Scan for the cell matching the given text and deliver its (X, Y) coordinate at center. 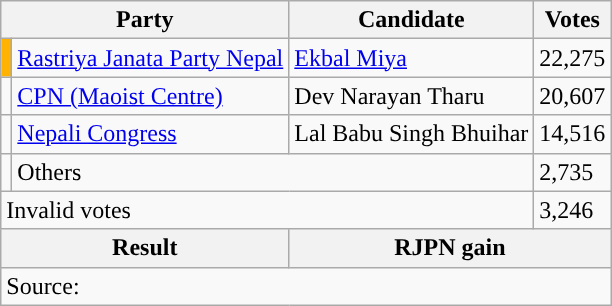
Party (145, 20)
Nepali Congress (150, 134)
20,607 (572, 96)
CPN (Maoist Centre) (150, 96)
14,516 (572, 134)
22,275 (572, 58)
RJPN gain (450, 248)
Votes (572, 20)
2,735 (572, 172)
Ekbal Miya (412, 58)
Rastriya Janata Party Nepal (150, 58)
Result (145, 248)
Dev Narayan Tharu (412, 96)
Others (273, 172)
Lal Babu Singh Bhuihar (412, 134)
Source: (306, 286)
Invalid votes (268, 210)
3,246 (572, 210)
Candidate (412, 20)
